Return the [X, Y] coordinate for the center point of the cell that contains the specified text.  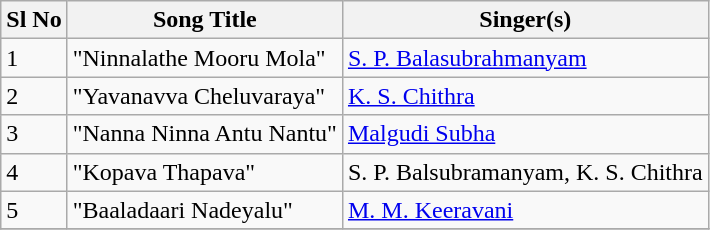
2 [34, 96]
Sl No [34, 20]
"Baaladaari Nadeyalu" [204, 210]
3 [34, 134]
5 [34, 210]
"Ninnalathe Mooru Mola" [204, 58]
"Yavanavva Cheluvaraya" [204, 96]
Malgudi Subha [525, 134]
"Nanna Ninna Antu Nantu" [204, 134]
K. S. Chithra [525, 96]
Song Title [204, 20]
M. M. Keeravani [525, 210]
Singer(s) [525, 20]
"Kopava Thapava" [204, 172]
4 [34, 172]
S. P. Balasubrahmanyam [525, 58]
S. P. Balsubramanyam, K. S. Chithra [525, 172]
1 [34, 58]
